From the cell containing the given text, extract its center point as (x, y) coordinate. 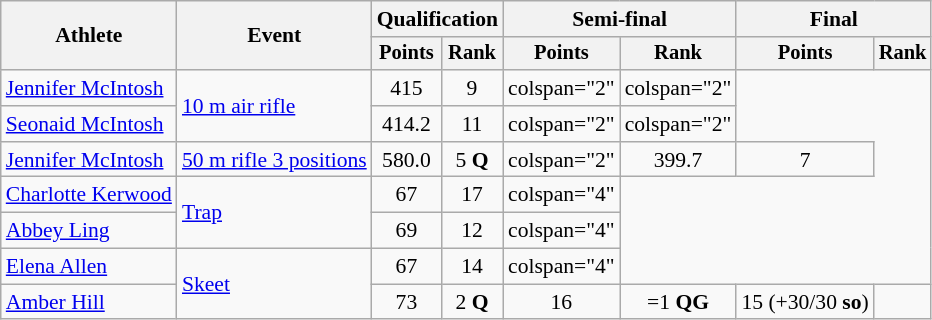
7 (804, 160)
2 Q (472, 302)
11 (472, 124)
Semi-final (620, 19)
Qualification (438, 19)
414.2 (406, 124)
580.0 (406, 160)
Trap (274, 212)
73 (406, 302)
Final (834, 19)
Seonaid McIntosh (89, 124)
15 (+30/30 so) (804, 302)
12 (472, 231)
415 (406, 88)
14 (472, 267)
Event (274, 36)
9 (472, 88)
Athlete (89, 36)
50 m rifle 3 positions (274, 160)
=1 QG (678, 302)
10 m air rifle (274, 106)
Abbey Ling (89, 231)
17 (472, 195)
Amber Hill (89, 302)
16 (562, 302)
Skeet (274, 284)
399.7 (678, 160)
5 Q (472, 160)
Elena Allen (89, 267)
Charlotte Kerwood (89, 195)
69 (406, 231)
